Return the [X, Y] coordinate for the center point of the cell that contains the specified text.  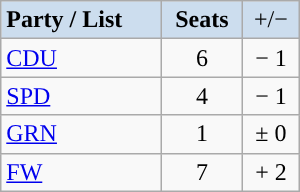
1 [202, 134]
Seats [202, 20]
7 [202, 172]
± 0 [272, 134]
GRN [81, 134]
SPD [81, 96]
+ 2 [272, 172]
FW [81, 172]
CDU [81, 58]
6 [202, 58]
Party / List [81, 20]
4 [202, 96]
+/− [272, 20]
